Provide the (X, Y) coordinate of the cell's center where the given text is located.  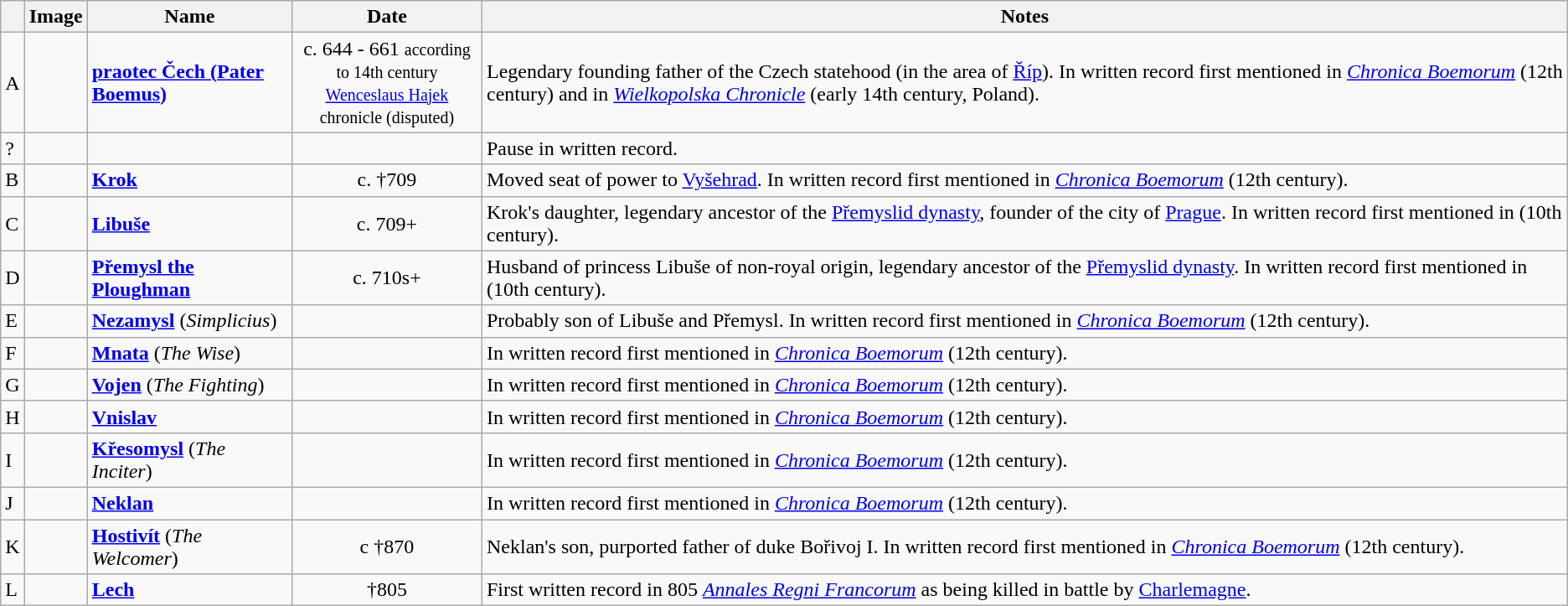
Přemysl the Ploughman (189, 278)
Nezamysl (Simplicius) (189, 321)
Notes (1024, 17)
c. 644 - 661 according to 14th century Wenceslaus Hajek chronicle (disputed) (387, 82)
Image (55, 17)
F (13, 353)
Mnata (The Wise) (189, 353)
Vnislav (189, 417)
c. 710s+ (387, 278)
Krok (189, 180)
Probably son of Libuše and Přemysl. In written record first mentioned in Chronica Boemorum (12th century). (1024, 321)
B (13, 180)
Krok's daughter, legendary ancestor of the Přemyslid dynasty, founder of the city of Prague. In written record first mentioned in (10th century). (1024, 223)
Neklan (189, 503)
E (13, 321)
First written record in 805 Annales Regni Francorum as being killed in battle by Charlemagne. (1024, 590)
c. †709 (387, 180)
? (13, 148)
c. 709+ (387, 223)
I (13, 459)
Křesomysl (The Inciter) (189, 459)
Pause in written record. (1024, 148)
Vojen (The Fighting) (189, 385)
†805 (387, 590)
C (13, 223)
L (13, 590)
G (13, 385)
H (13, 417)
c †870 (387, 546)
Neklan's son, purported father of duke Bořivoj I. In written record first mentioned in Chronica Boemorum (12th century). (1024, 546)
Name (189, 17)
K (13, 546)
Libuše (189, 223)
Date (387, 17)
Lech (189, 590)
A (13, 82)
praotec Čech (Pater Boemus) (189, 82)
Hostivít (The Welcomer) (189, 546)
Moved seat of power to Vyšehrad. In written record first mentioned in Chronica Boemorum (12th century). (1024, 180)
Husband of princess Libuše of non-royal origin, legendary ancestor of the Přemyslid dynasty. In written record first mentioned in (10th century). (1024, 278)
D (13, 278)
J (13, 503)
